Return the [x, y] coordinate for the center point of the cell that contains the specified text.  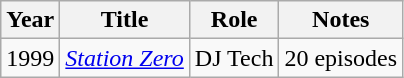
DJ Tech [234, 58]
20 episodes [341, 58]
1999 [30, 58]
Notes [341, 20]
Station Zero [125, 58]
Title [125, 20]
Year [30, 20]
Role [234, 20]
